Detect which cell encompasses the target text, then output its (x, y) center coordinate. 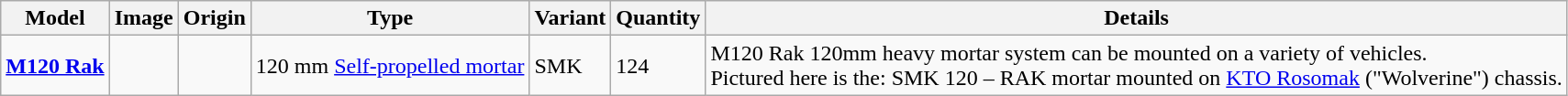
Details (1137, 18)
120 mm Self-propelled mortar (390, 66)
Origin (215, 18)
Image (143, 18)
SMK (571, 66)
124 (659, 66)
Quantity (659, 18)
Model (55, 18)
Variant (571, 18)
Type (390, 18)
M120 Rak (55, 66)
